Return (x, y) of the center of cell containing provided text 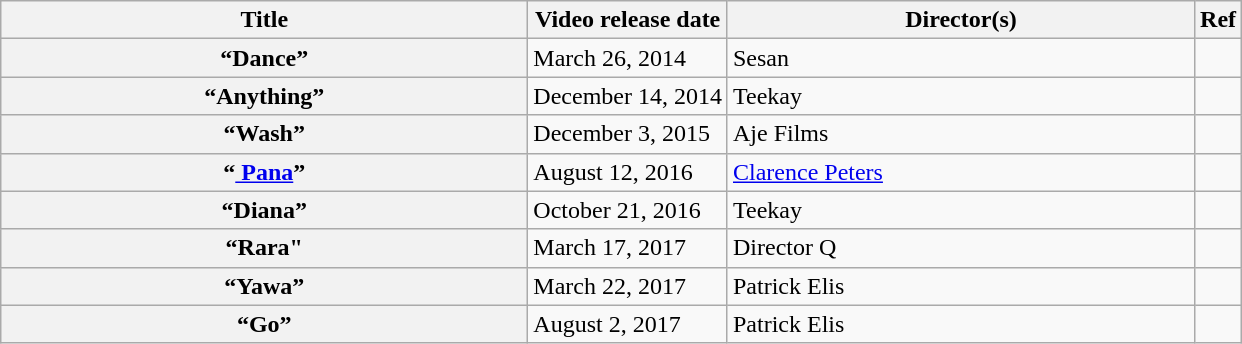
Clarence Peters (960, 172)
December 14, 2014 (628, 96)
Title (264, 20)
“Go” (264, 324)
“Dance” (264, 58)
Director Q (960, 248)
October 21, 2016 (628, 210)
December 3, 2015 (628, 134)
“Diana” (264, 210)
Aje Films (960, 134)
“Anything” (264, 96)
Video release date (628, 20)
“Yawa” (264, 286)
“Rara" (264, 248)
Ref (1218, 20)
August 12, 2016 (628, 172)
March 26, 2014 (628, 58)
“Wash” (264, 134)
August 2, 2017 (628, 324)
Director(s) (960, 20)
March 17, 2017 (628, 248)
Sesan (960, 58)
March 22, 2017 (628, 286)
“ Pana” (264, 172)
